Capture the cell that displays the provided text and extract its [X, Y] central coordinate. 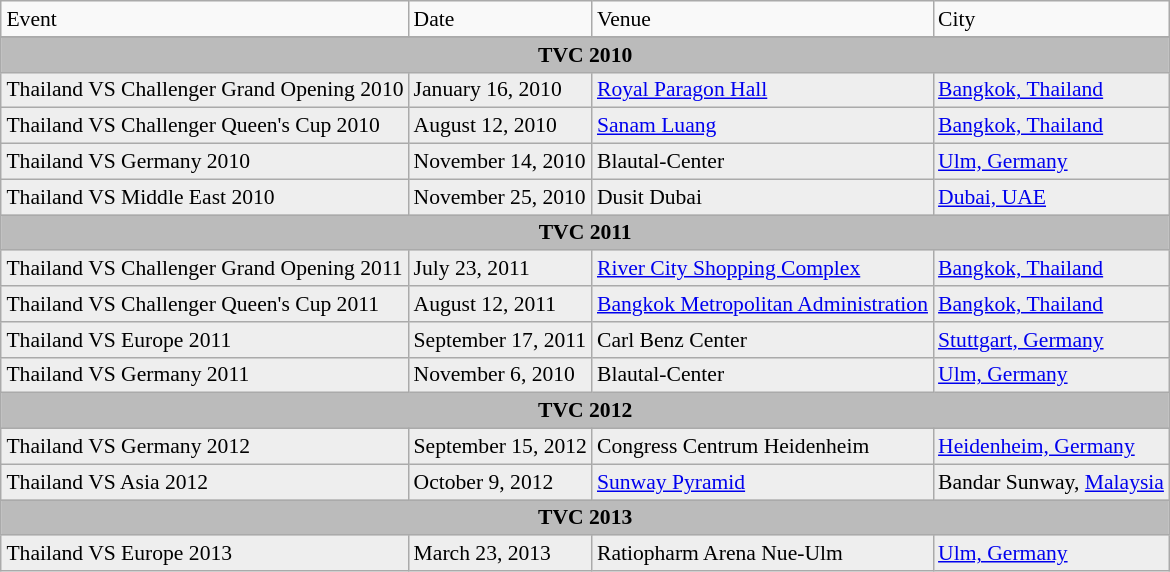
Thailand VS Germany 2011 [204, 375]
Thailand VS Middle East 2010 [204, 197]
TVC 2010 [585, 55]
Dubai, UAE [1051, 197]
November 6, 2010 [500, 375]
TVC 2012 [585, 411]
Stuttgart, Germany [1051, 340]
August 12, 2010 [500, 126]
Bangkok Metropolitan Administration [762, 304]
March 23, 2013 [500, 554]
Thailand VS Europe 2013 [204, 554]
Congress Centrum Heidenheim [762, 447]
August 12, 2011 [500, 304]
Thailand VS Asia 2012 [204, 482]
City [1051, 19]
November 25, 2010 [500, 197]
Heidenheim, Germany [1051, 447]
Dusit Dubai [762, 197]
Royal Paragon Hall [762, 90]
Venue [762, 19]
January 16, 2010 [500, 90]
Sanam Luang [762, 126]
Thailand VS Europe 2011 [204, 340]
July 23, 2011 [500, 269]
TVC 2011 [585, 233]
Event [204, 19]
Thailand VS Germany 2012 [204, 447]
River City Shopping Complex [762, 269]
Thailand VS Germany 2010 [204, 162]
Thailand VS Challenger Grand Opening 2011 [204, 269]
Thailand VS Challenger Queen's Cup 2011 [204, 304]
Carl Benz Center [762, 340]
September 17, 2011 [500, 340]
Thailand VS Challenger Queen's Cup 2010 [204, 126]
TVC 2013 [585, 518]
September 15, 2012 [500, 447]
Thailand VS Challenger Grand Opening 2010 [204, 90]
Date [500, 19]
October 9, 2012 [500, 482]
Bandar Sunway, Malaysia [1051, 482]
Sunway Pyramid [762, 482]
November 14, 2010 [500, 162]
Ratiopharm Arena Nue-Ulm [762, 554]
